Output the [x, y] coordinate of the center of the cell containing the given text.  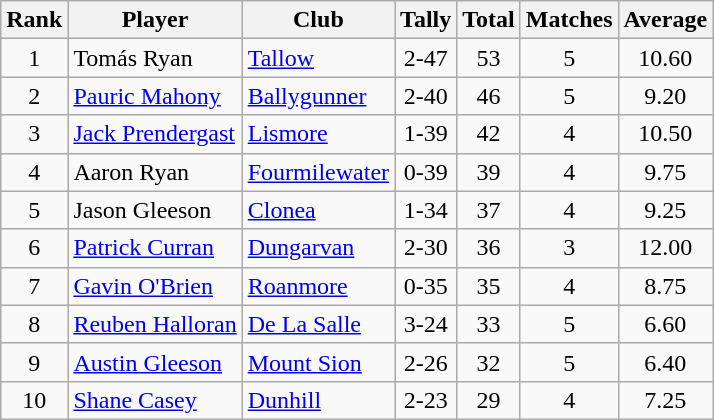
Jason Gleeson [155, 210]
7 [34, 286]
2-30 [426, 248]
2-26 [426, 362]
Dunhill [318, 400]
2-47 [426, 58]
10 [34, 400]
Ballygunner [318, 96]
Rank [34, 20]
0-39 [426, 172]
Clonea [318, 210]
Fourmilewater [318, 172]
6.60 [666, 324]
Shane Casey [155, 400]
Roanmore [318, 286]
Aaron Ryan [155, 172]
Mount Sion [318, 362]
1-39 [426, 134]
3-24 [426, 324]
Jack Prendergast [155, 134]
10.50 [666, 134]
10.60 [666, 58]
9.75 [666, 172]
Lismore [318, 134]
37 [489, 210]
9.20 [666, 96]
Player [155, 20]
2 [34, 96]
42 [489, 134]
Pauric Mahony [155, 96]
36 [489, 248]
De La Salle [318, 324]
Matches [569, 20]
Reuben Halloran [155, 324]
Tallow [318, 58]
8.75 [666, 286]
35 [489, 286]
0-35 [426, 286]
2-40 [426, 96]
39 [489, 172]
12.00 [666, 248]
46 [489, 96]
6 [34, 248]
Austin Gleeson [155, 362]
33 [489, 324]
Dungarvan [318, 248]
7.25 [666, 400]
32 [489, 362]
6.40 [666, 362]
Tally [426, 20]
1 [34, 58]
53 [489, 58]
Average [666, 20]
9 [34, 362]
Club [318, 20]
Gavin O'Brien [155, 286]
Patrick Curran [155, 248]
8 [34, 324]
29 [489, 400]
9.25 [666, 210]
Total [489, 20]
2-23 [426, 400]
Tomás Ryan [155, 58]
1-34 [426, 210]
